Pinpoint the cell where the given text exists, returning its (x, y) midpoint coordinate. 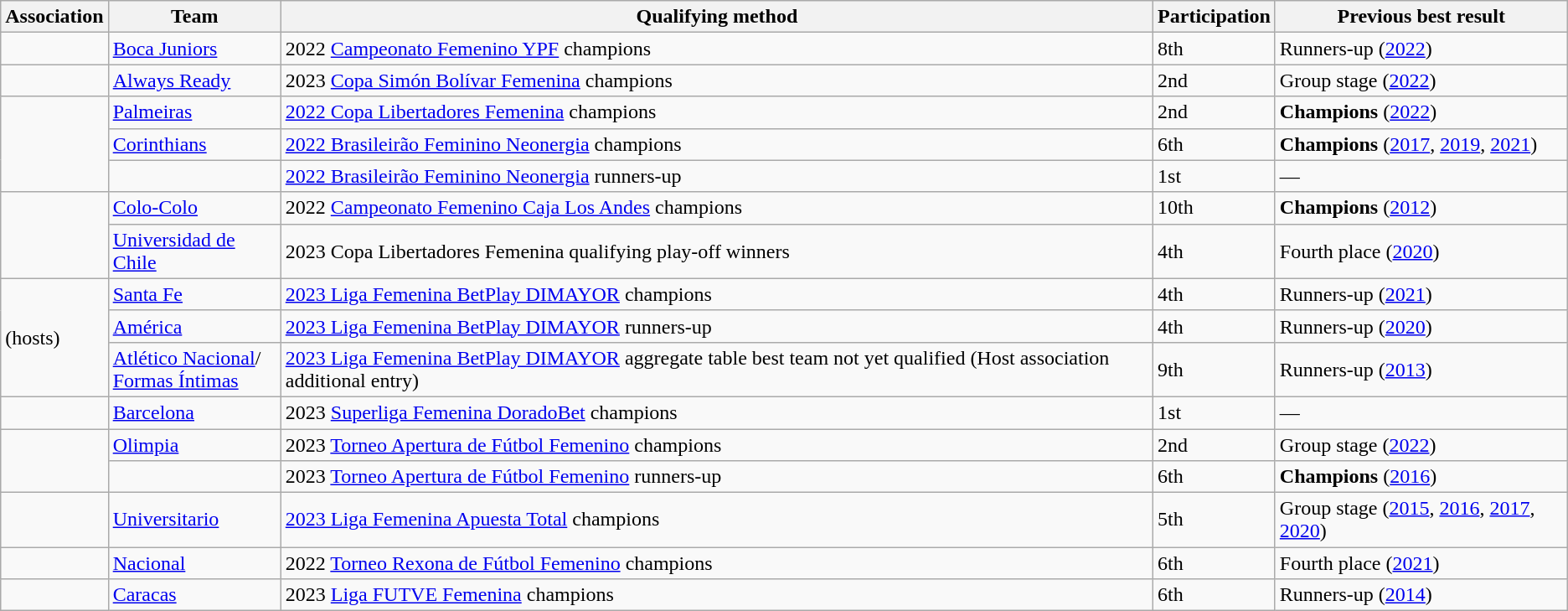
Runners-up (2014) (1421, 595)
Runners-up (2022) (1421, 49)
Olimpia (194, 445)
Runners-up (2021) (1421, 294)
2022 Torneo Rexona de Fútbol Femenino champions (717, 563)
Fourth place (2021) (1421, 563)
Atlético Nacional/Formas Íntimas (194, 369)
2023 Liga Femenina BetPlay DIMAYOR champions (717, 294)
2023 Copa Simón Bolívar Femenina champions (717, 80)
Fourth place (2020) (1421, 251)
10th (1215, 208)
5th (1215, 520)
Team (194, 17)
Champions (2012) (1421, 208)
América (194, 326)
2023 Liga Femenina Apuesta Total champions (717, 520)
Caracas (194, 595)
2023 Liga Femenina BetPlay DIMAYOR aggregate table best team not yet qualified (Host association additional entry) (717, 369)
Corinthians (194, 144)
2022 Campeonato Femenino Caja Los Andes champions (717, 208)
Group stage (2015, 2016, 2017, 2020) (1421, 520)
Association (54, 17)
Barcelona (194, 412)
Always Ready (194, 80)
Universitario (194, 520)
2022 Brasileirão Feminino Neonergia champions (717, 144)
2022 Brasileirão Feminino Neonergia runners-up (717, 176)
2023 Liga FUTVE Femenina champions (717, 595)
Nacional (194, 563)
Runners-up (2020) (1421, 326)
Palmeiras (194, 112)
9th (1215, 369)
Colo-Colo (194, 208)
Champions (2016) (1421, 477)
2023 Liga Femenina BetPlay DIMAYOR runners-up (717, 326)
(hosts) (54, 337)
Runners-up (2013) (1421, 369)
Universidad de Chile (194, 251)
Champions (2022) (1421, 112)
2023 Torneo Apertura de Fútbol Femenino runners-up (717, 477)
2023 Copa Libertadores Femenina qualifying play-off winners (717, 251)
2023 Torneo Apertura de Fútbol Femenino champions (717, 445)
Boca Juniors (194, 49)
Qualifying method (717, 17)
2022 Copa Libertadores Femenina champions (717, 112)
Participation (1215, 17)
Previous best result (1421, 17)
8th (1215, 49)
Champions (2017, 2019, 2021) (1421, 144)
Santa Fe (194, 294)
2022 Campeonato Femenino YPF champions (717, 49)
2023 Superliga Femenina DoradoBet champions (717, 412)
